Determine the (x, y) coordinate at the center of the cell enclosing the given text.  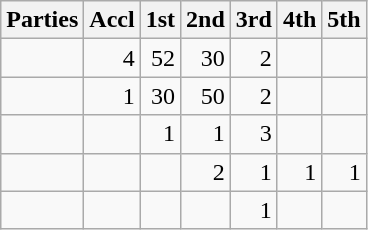
52 (160, 58)
1st (160, 20)
3 (254, 134)
Parties (42, 20)
3rd (254, 20)
4 (112, 58)
4th (299, 20)
2nd (206, 20)
Accl (112, 20)
50 (206, 96)
5th (344, 20)
